Identify which cell holds the provided text, then report its (X, Y) central coordinate. 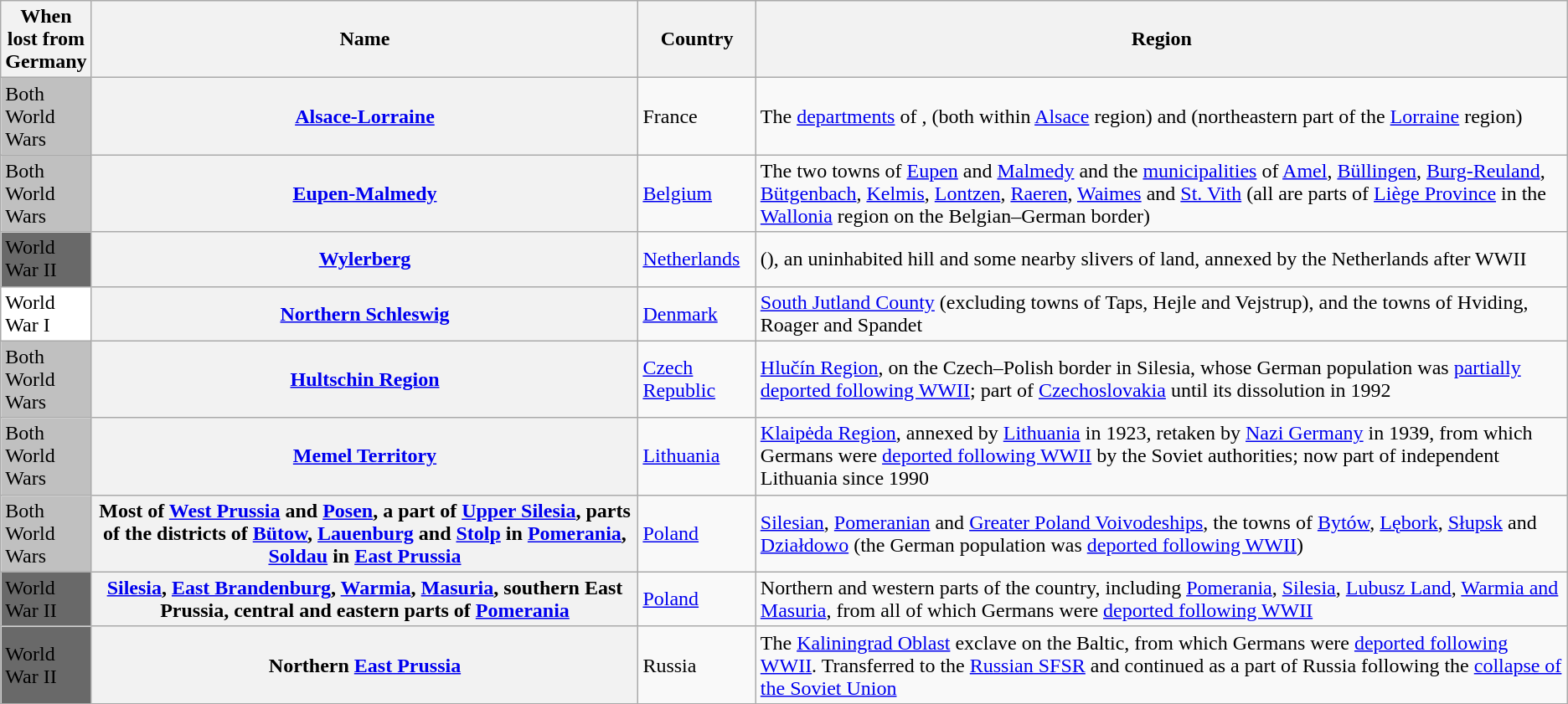
World War I (46, 313)
Russia (697, 665)
France (697, 116)
Czech Republic (697, 379)
The departments of , (both within Alsace region) and (northeastern part of the Lorraine region) (1161, 116)
Name (365, 39)
Most of West Prussia and Posen, a part of Upper Silesia, parts of the districts of Bütow, Lauenburg and Stolp in Pomerania, Soldau in East Prussia (365, 533)
Country (697, 39)
Region (1161, 39)
Northern East Prussia (365, 665)
When lost from Germany (46, 39)
Eupen-Malmedy (365, 193)
(), an uninhabited hill and some nearby slivers of land, annexed by the Netherlands after WWII (1161, 260)
Netherlands (697, 260)
Lithuania (697, 456)
Memel Territory (365, 456)
Wylerberg (365, 260)
South Jutland County (excluding towns of Taps, Hejle and Vejstrup), and the towns of Hviding, Roager and Spandet (1161, 313)
Northern Schleswig (365, 313)
Belgium (697, 193)
Denmark (697, 313)
Silesia, East Brandenburg, Warmia, Masuria, southern East Prussia, central and eastern parts of Pomerania (365, 599)
Hultschin Region (365, 379)
Alsace-Lorraine (365, 116)
